Provide the [X, Y] coordinate of the cell's center where the given text is located.  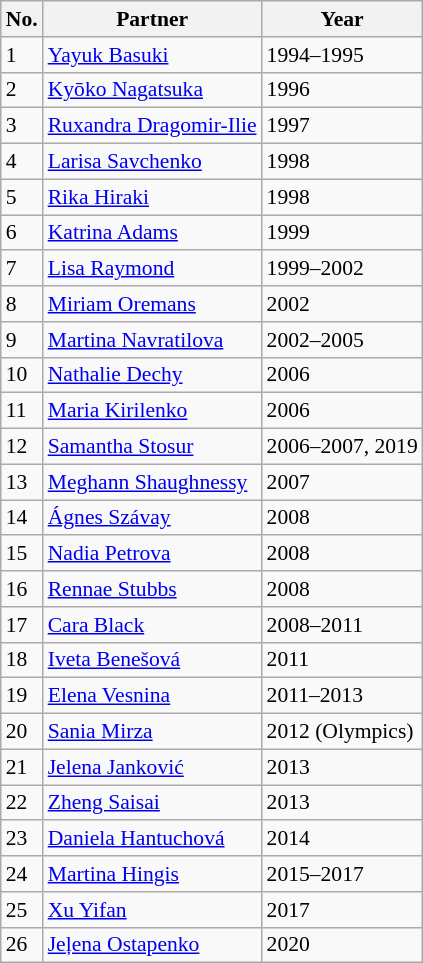
6 [22, 233]
Year [342, 19]
8 [22, 304]
Iveta Benešová [152, 660]
Xu Yifan [152, 910]
11 [22, 411]
12 [22, 447]
2011–2013 [342, 696]
4 [22, 162]
26 [22, 945]
Kyōko Nagatsuka [152, 90]
Samantha Stosur [152, 447]
10 [22, 375]
2007 [342, 482]
25 [22, 910]
2002–2005 [342, 340]
Katrina Adams [152, 233]
2020 [342, 945]
2015–2017 [342, 874]
Nathalie Dechy [152, 375]
Nadia Petrova [152, 554]
Maria Kirilenko [152, 411]
No. [22, 19]
17 [22, 625]
21 [22, 767]
23 [22, 839]
1999 [342, 233]
Zheng Saisai [152, 803]
Sania Mirza [152, 732]
22 [22, 803]
1 [22, 55]
Ágnes Szávay [152, 518]
Meghann Shaughnessy [152, 482]
7 [22, 269]
Yayuk Basuki [152, 55]
9 [22, 340]
Elena Vesnina [152, 696]
18 [22, 660]
Larisa Savchenko [152, 162]
Martina Navratilova [152, 340]
15 [22, 554]
2008–2011 [342, 625]
20 [22, 732]
Jelena Janković [152, 767]
1994–1995 [342, 55]
Miriam Oremans [152, 304]
2012 (Olympics) [342, 732]
14 [22, 518]
2 [22, 90]
Rennae Stubbs [152, 589]
2014 [342, 839]
Daniela Hantuchová [152, 839]
Martina Hingis [152, 874]
2006–2007, 2019 [342, 447]
Ruxandra Dragomir-Ilie [152, 126]
Partner [152, 19]
19 [22, 696]
5 [22, 197]
2002 [342, 304]
1999–2002 [342, 269]
Lisa Raymond [152, 269]
16 [22, 589]
24 [22, 874]
13 [22, 482]
Cara Black [152, 625]
Rika Hiraki [152, 197]
3 [22, 126]
Jeļena Ostapenko [152, 945]
1997 [342, 126]
1996 [342, 90]
2011 [342, 660]
2017 [342, 910]
